Capture the cell that displays the provided text and extract its (x, y) central coordinate. 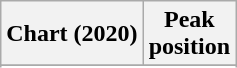
Peakposition (189, 34)
Chart (2020) (72, 34)
